Return (x, y) of the center of cell containing provided text 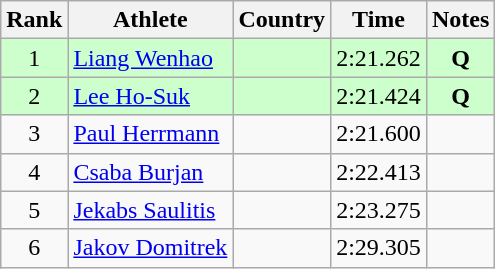
4 (34, 172)
2:21.262 (379, 58)
Rank (34, 20)
Liang Wenhao (150, 58)
2:22.413 (379, 172)
Time (379, 20)
2:21.600 (379, 134)
2 (34, 96)
2:21.424 (379, 96)
2:29.305 (379, 248)
2:23.275 (379, 210)
5 (34, 210)
1 (34, 58)
Notes (460, 20)
Athlete (150, 20)
Country (282, 20)
Lee Ho-Suk (150, 96)
Paul Herrmann (150, 134)
Jekabs Saulitis (150, 210)
6 (34, 248)
3 (34, 134)
Jakov Domitrek (150, 248)
Csaba Burjan (150, 172)
